Return the (X, Y) coordinate for the center point of the cell that contains the specified text.  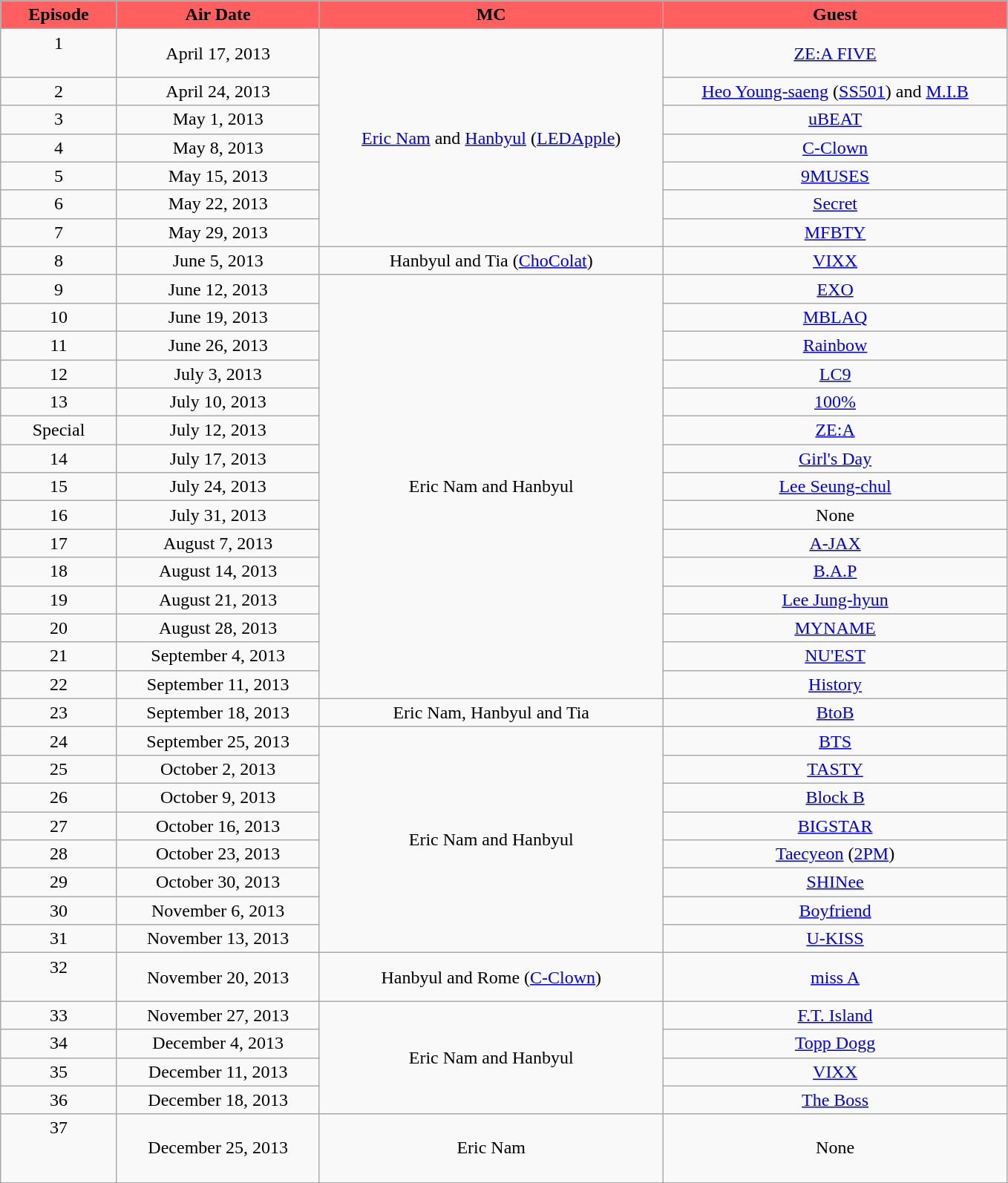
Episode (59, 15)
9MUSES (834, 176)
November 27, 2013 (218, 1015)
MBLAQ (834, 317)
December 4, 2013 (218, 1043)
History (834, 684)
Lee Seung-chul (834, 487)
LC9 (834, 373)
Secret (834, 204)
30 (59, 911)
B.A.P (834, 571)
December 25, 2013 (218, 1148)
April 17, 2013 (218, 53)
MYNAME (834, 628)
7 (59, 232)
Special (59, 430)
Guest (834, 15)
May 15, 2013 (218, 176)
May 8, 2013 (218, 148)
14 (59, 459)
June 5, 2013 (218, 260)
June 12, 2013 (218, 289)
20 (59, 628)
17 (59, 543)
June 26, 2013 (218, 345)
19 (59, 600)
miss A (834, 977)
28 (59, 854)
F.T. Island (834, 1015)
Topp Dogg (834, 1043)
July 12, 2013 (218, 430)
12 (59, 373)
37 (59, 1148)
April 24, 2013 (218, 91)
Rainbow (834, 345)
36 (59, 1100)
Girl's Day (834, 459)
July 24, 2013 (218, 487)
21 (59, 656)
The Boss (834, 1100)
4 (59, 148)
11 (59, 345)
BTS (834, 741)
SHINee (834, 882)
27 (59, 826)
August 28, 2013 (218, 628)
Boyfriend (834, 911)
3 (59, 119)
December 18, 2013 (218, 1100)
BIGSTAR (834, 826)
29 (59, 882)
BtoB (834, 712)
NU'EST (834, 656)
September 25, 2013 (218, 741)
Eric Nam and Hanbyul (LEDApple) (491, 138)
C-Clown (834, 148)
October 2, 2013 (218, 769)
2 (59, 91)
23 (59, 712)
October 30, 2013 (218, 882)
31 (59, 939)
December 11, 2013 (218, 1072)
Air Date (218, 15)
May 22, 2013 (218, 204)
Eric Nam, Hanbyul and Tia (491, 712)
August 7, 2013 (218, 543)
35 (59, 1072)
October 9, 2013 (218, 797)
Taecyeon (2PM) (834, 854)
July 31, 2013 (218, 515)
July 3, 2013 (218, 373)
Hanbyul and Rome (C-Clown) (491, 977)
100% (834, 402)
ZE:A (834, 430)
22 (59, 684)
34 (59, 1043)
July 17, 2013 (218, 459)
32 (59, 977)
6 (59, 204)
June 19, 2013 (218, 317)
15 (59, 487)
U-KISS (834, 939)
A-JAX (834, 543)
Heo Young-saeng (SS501) and M.I.B (834, 91)
9 (59, 289)
November 20, 2013 (218, 977)
August 14, 2013 (218, 571)
33 (59, 1015)
MC (491, 15)
MFBTY (834, 232)
July 10, 2013 (218, 402)
Hanbyul and Tia (ChoColat) (491, 260)
24 (59, 741)
September 4, 2013 (218, 656)
November 6, 2013 (218, 911)
18 (59, 571)
Block B (834, 797)
uBEAT (834, 119)
8 (59, 260)
10 (59, 317)
TASTY (834, 769)
September 11, 2013 (218, 684)
September 18, 2013 (218, 712)
1 (59, 53)
16 (59, 515)
26 (59, 797)
Eric Nam (491, 1148)
May 29, 2013 (218, 232)
May 1, 2013 (218, 119)
Lee Jung-hyun (834, 600)
13 (59, 402)
25 (59, 769)
November 13, 2013 (218, 939)
ZE:A FIVE (834, 53)
August 21, 2013 (218, 600)
EXO (834, 289)
5 (59, 176)
October 23, 2013 (218, 854)
October 16, 2013 (218, 826)
